Identify which cell holds the provided text, then report its (x, y) central coordinate. 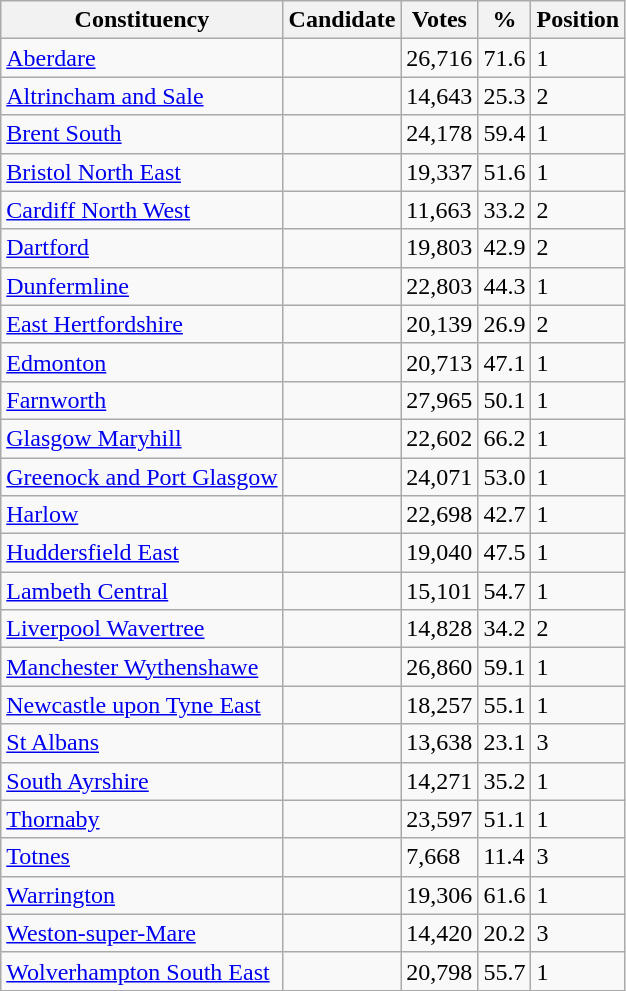
22,803 (440, 286)
23,597 (440, 819)
54.7 (504, 591)
24,071 (440, 477)
Dartford (142, 248)
34.2 (504, 629)
19,040 (440, 553)
26.9 (504, 324)
42.7 (504, 515)
19,306 (440, 895)
42.9 (504, 248)
22,602 (440, 438)
7,668 (440, 857)
55.7 (504, 971)
Votes (440, 20)
Harlow (142, 515)
St Albans (142, 743)
71.6 (504, 58)
11.4 (504, 857)
59.1 (504, 667)
Dunfermline (142, 286)
Glasgow Maryhill (142, 438)
Manchester Wythenshawe (142, 667)
Totnes (142, 857)
14,828 (440, 629)
Position (578, 20)
Bristol North East (142, 172)
24,178 (440, 134)
11,663 (440, 210)
33.2 (504, 210)
15,101 (440, 591)
14,271 (440, 781)
66.2 (504, 438)
Cardiff North West (142, 210)
22,698 (440, 515)
14,643 (440, 96)
26,716 (440, 58)
Edmonton (142, 362)
13,638 (440, 743)
Aberdare (142, 58)
19,803 (440, 248)
20,139 (440, 324)
53.0 (504, 477)
Huddersfield East (142, 553)
20,713 (440, 362)
Thornaby (142, 819)
20.2 (504, 933)
% (504, 20)
26,860 (440, 667)
23.1 (504, 743)
Weston-super-Mare (142, 933)
Candidate (342, 20)
47.5 (504, 553)
25.3 (504, 96)
35.2 (504, 781)
20,798 (440, 971)
South Ayrshire (142, 781)
East Hertfordshire (142, 324)
59.4 (504, 134)
Greenock and Port Glasgow (142, 477)
18,257 (440, 705)
19,337 (440, 172)
55.1 (504, 705)
47.1 (504, 362)
Newcastle upon Tyne East (142, 705)
Liverpool Wavertree (142, 629)
Farnworth (142, 400)
51.6 (504, 172)
Warrington (142, 895)
Wolverhampton South East (142, 971)
Lambeth Central (142, 591)
61.6 (504, 895)
14,420 (440, 933)
Altrincham and Sale (142, 96)
50.1 (504, 400)
Brent South (142, 134)
51.1 (504, 819)
Constituency (142, 20)
27,965 (440, 400)
44.3 (504, 286)
